From the cell containing the given text, extract its center point as (X, Y) coordinate. 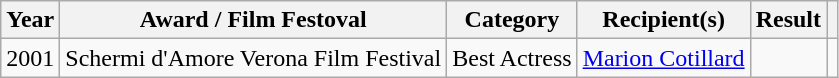
Category (512, 20)
Year (30, 20)
Result (788, 20)
2001 (30, 58)
Award / Film Festoval (254, 20)
Marion Cotillard (664, 58)
Recipient(s) (664, 20)
Schermi d'Amore Verona Film Festival (254, 58)
Best Actress (512, 58)
